Determine the [x, y] coordinate at the center of the cell enclosing the given text.  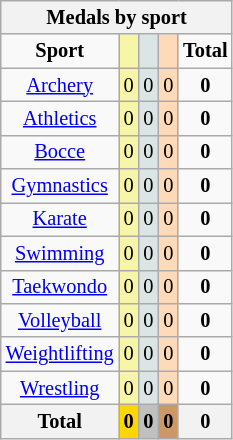
Gymnastics [60, 186]
Medals by sport [117, 17]
Swimming [60, 253]
Archery [60, 85]
Karate [60, 219]
Athletics [60, 118]
Weightlifting [60, 354]
Sport [60, 51]
Bocce [60, 152]
Volleyball [60, 320]
Wrestling [60, 388]
Taekwondo [60, 287]
